Determine the [x, y] coordinate at the center of the cell enclosing the given text.  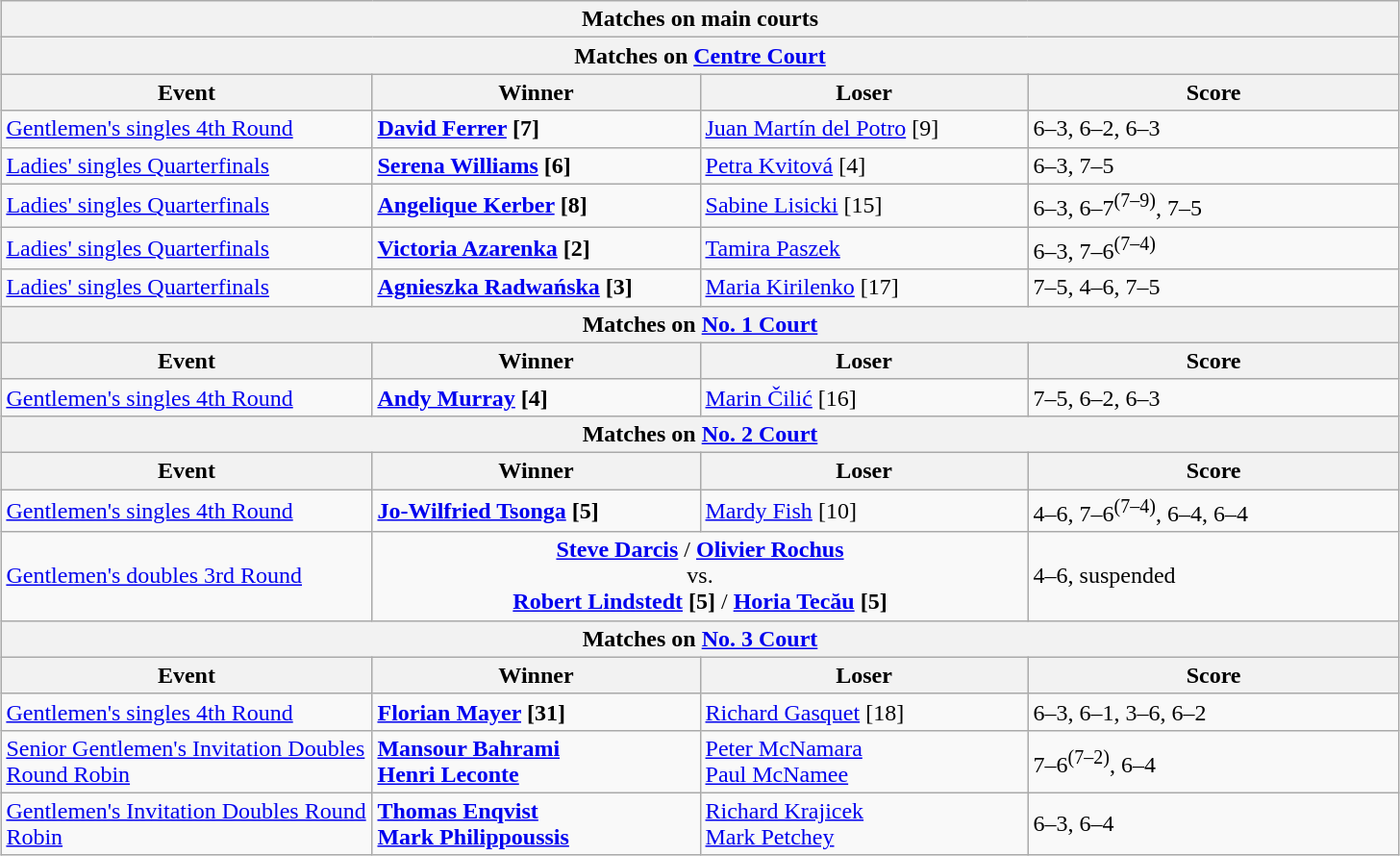
Angelique Kerber [8] [537, 206]
Richard Krajicek Mark Petchey [863, 823]
Richard Gasquet [18] [863, 712]
Jo-Wilfried Tsonga [5] [537, 512]
Matches on Centre Court [700, 56]
7–5, 4–6, 7–5 [1213, 288]
Mansour Bahrami Henri Leconte [537, 762]
6–3, 7–6(7–4) [1213, 248]
Mardy Fish [10] [863, 512]
6–3, 6–4 [1213, 823]
Steve Darcis / Olivier Rochusvs. Robert Lindstedt [5] / Horia Tecău [5] [700, 576]
Matches on No. 1 Court [700, 324]
4–6, suspended [1213, 576]
Petra Kvitová [4] [863, 165]
David Ferrer [7] [537, 129]
Agnieszka Radwańska [3] [537, 288]
6–3, 7–5 [1213, 165]
Serena Williams [6] [537, 165]
Gentlemen's doubles 3rd Round [187, 576]
4–6, 7–6(7–4), 6–4, 6–4 [1213, 512]
Thomas Enqvist Mark Philippoussis [537, 823]
6–3, 6–7(7–9), 7–5 [1213, 206]
7–5, 6–2, 6–3 [1213, 397]
6–3, 6–1, 3–6, 6–2 [1213, 712]
Senior Gentlemen's Invitation Doubles Round Robin [187, 762]
Maria Kirilenko [17] [863, 288]
Marin Čilić [16] [863, 397]
Matches on No. 2 Court [700, 434]
6–3, 6–2, 6–3 [1213, 129]
Gentlemen's Invitation Doubles Round Robin [187, 823]
7–6(7–2), 6–4 [1213, 762]
Victoria Azarenka [2] [537, 248]
Sabine Lisicki [15] [863, 206]
Florian Mayer [31] [537, 712]
Peter McNamara Paul McNamee [863, 762]
Matches on main courts [700, 19]
Matches on No. 3 Court [700, 639]
Tamira Paszek [863, 248]
Juan Martín del Potro [9] [863, 129]
Andy Murray [4] [537, 397]
